Extract the [X, Y] coordinate from the center of the cell holding the provided text.  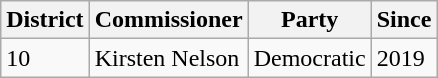
Democratic [310, 58]
Party [310, 20]
Since [404, 20]
Commissioner [168, 20]
2019 [404, 58]
Kirsten Nelson [168, 58]
10 [45, 58]
District [45, 20]
